Output the (x, y) coordinate of the center of the cell containing the given text.  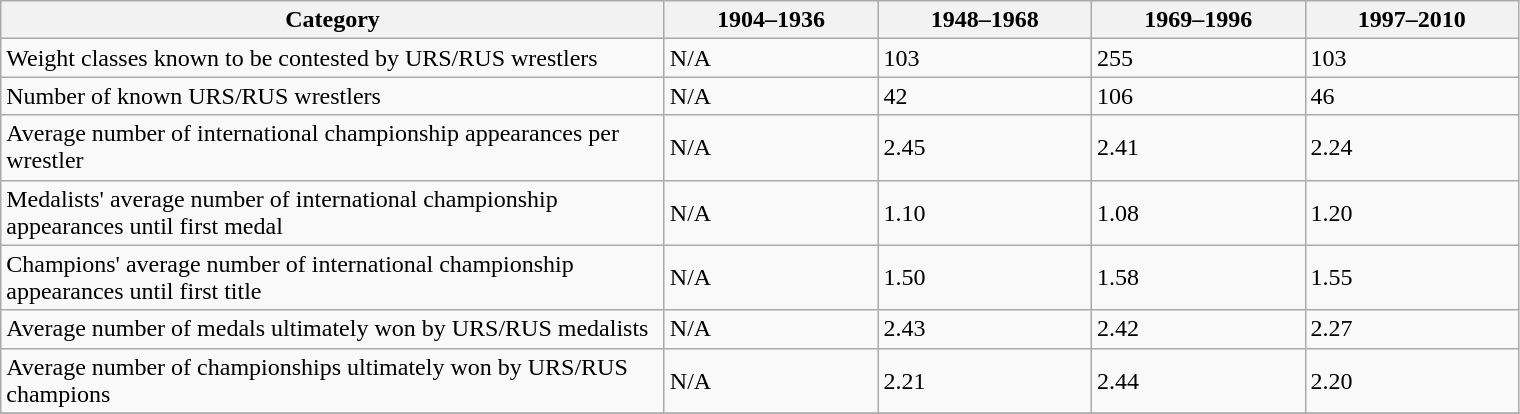
2.45 (985, 148)
46 (1412, 96)
2.42 (1198, 329)
255 (1198, 58)
1997–2010 (1412, 20)
106 (1198, 96)
Number of known URS/RUS wrestlers (333, 96)
1.50 (985, 278)
Weight classes known to be contested by URS/RUS wrestlers (333, 58)
1.55 (1412, 278)
2.21 (985, 380)
2.20 (1412, 380)
Champions' average number of international championship appearances until first title (333, 278)
Average number of medals ultimately won by URS/RUS medalists (333, 329)
1948–1968 (985, 20)
42 (985, 96)
Category (333, 20)
Average number of championships ultimately won by URS/RUS champions (333, 380)
1969–1996 (1198, 20)
1.58 (1198, 278)
1904–1936 (771, 20)
Medalists' average number of international championship appearances until first medal (333, 212)
1.20 (1412, 212)
2.24 (1412, 148)
2.44 (1198, 380)
1.10 (985, 212)
2.27 (1412, 329)
2.41 (1198, 148)
Average number of international championship appearances per wrestler (333, 148)
2.43 (985, 329)
1.08 (1198, 212)
